Pinpoint the cell where the given text exists, returning its [X, Y] midpoint coordinate. 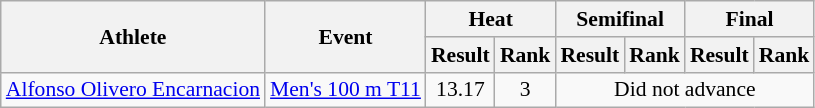
Heat [490, 19]
Men's 100 m T11 [346, 90]
Athlete [133, 36]
Alfonso Olivero Encarnacion [133, 90]
Event [346, 36]
Did not advance [684, 90]
3 [526, 90]
Semifinal [620, 19]
13.17 [460, 90]
Final [750, 19]
